Output the [x, y] coordinate of the center of the cell containing the given text.  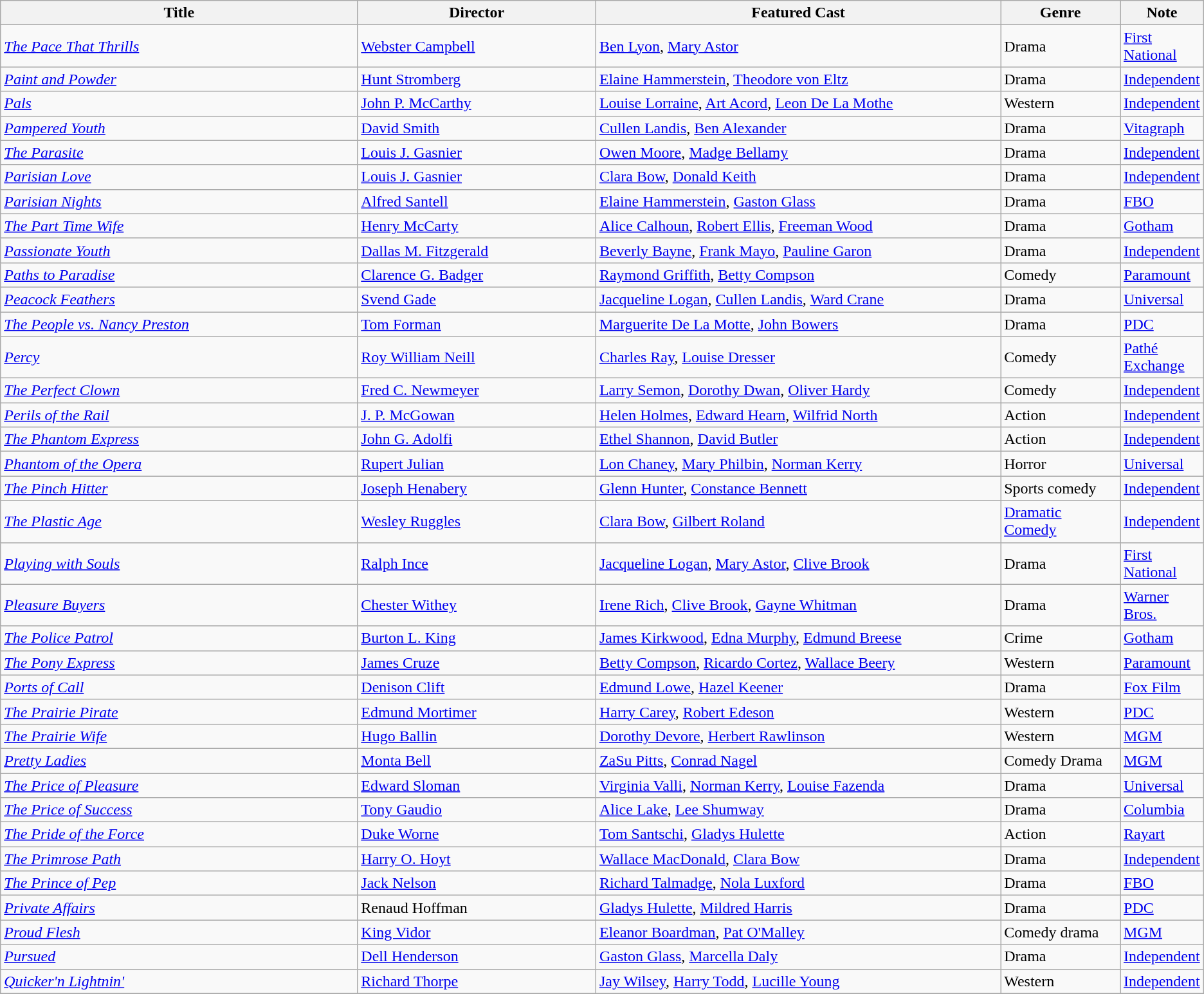
The Prairie Pirate [179, 712]
Jacqueline Logan, Cullen Landis, Ward Crane [798, 299]
Edmund Lowe, Hazel Keener [798, 687]
Ethel Shannon, David Butler [798, 439]
Proud Flesh [179, 932]
Parisian Nights [179, 201]
The Phantom Express [179, 439]
Roy William Neill [477, 358]
Playing with Souls [179, 564]
Pursued [179, 957]
Alice Calhoun, Robert Ellis, Freeman Wood [798, 226]
Fox Film [1162, 687]
Hugo Ballin [477, 736]
Tom Forman [477, 324]
Marguerite De La Motte, John Bowers [798, 324]
Paint and Powder [179, 79]
Louise Lorraine, Art Acord, Leon De La Mothe [798, 104]
Beverly Bayne, Frank Mayo, Pauline Garon [798, 250]
Clara Bow, Gilbert Roland [798, 521]
Rupert Julian [477, 464]
The Pinch Hitter [179, 488]
Denison Clift [477, 687]
Private Affairs [179, 908]
Dallas M. Fitzgerald [477, 250]
Tony Gaudio [477, 810]
Peacock Feathers [179, 299]
Lon Chaney, Mary Philbin, Norman Kerry [798, 464]
Svend Gade [477, 299]
The Prince of Pep [179, 883]
James Cruze [477, 663]
Jack Nelson [477, 883]
Hunt Stromberg [477, 79]
Gladys Hulette, Mildred Harris [798, 908]
The Parasite [179, 152]
Fred C. Newmeyer [477, 391]
Crime [1061, 638]
Jacqueline Logan, Mary Astor, Clive Brook [798, 564]
Gaston Glass, Marcella Daly [798, 957]
Ben Lyon, Mary Astor [798, 46]
J. P. McGowan [477, 415]
Betty Compson, Ricardo Cortez, Wallace Beery [798, 663]
The People vs. Nancy Preston [179, 324]
Phantom of the Opera [179, 464]
The Pride of the Force [179, 834]
Virginia Valli, Norman Kerry, Louise Fazenda [798, 786]
Richard Talmadge, Nola Luxford [798, 883]
Pampered Youth [179, 128]
Pals [179, 104]
Alice Lake, Lee Shumway [798, 810]
Eleanor Boardman, Pat O'Malley [798, 932]
The Pony Express [179, 663]
Horror [1061, 464]
King Vidor [477, 932]
Henry McCarty [477, 226]
The Primrose Path [179, 859]
Parisian Love [179, 177]
Sports comedy [1061, 488]
John P. McCarthy [477, 104]
Clara Bow, Donald Keith [798, 177]
Pleasure Buyers [179, 605]
Note [1162, 13]
The Part Time Wife [179, 226]
Charles Ray, Louise Dresser [798, 358]
Harry Carey, Robert Edeson [798, 712]
The Plastic Age [179, 521]
Director [477, 13]
Dorothy Devore, Herbert Rawlinson [798, 736]
Percy [179, 358]
John G. Adolfi [477, 439]
The Prairie Wife [179, 736]
The Price of Success [179, 810]
Wesley Ruggles [477, 521]
Irene Rich, Clive Brook, Gayne Whitman [798, 605]
The Police Patrol [179, 638]
Featured Cast [798, 13]
Duke Worne [477, 834]
The Pace That Thrills [179, 46]
Comedy drama [1061, 932]
Columbia [1162, 810]
Owen Moore, Madge Bellamy [798, 152]
James Kirkwood, Edna Murphy, Edmund Breese [798, 638]
Elaine Hammerstein, Gaston Glass [798, 201]
Glenn Hunter, Constance Bennett [798, 488]
Dell Henderson [477, 957]
Wallace MacDonald, Clara Bow [798, 859]
Paths to Paradise [179, 275]
Vitagraph [1162, 128]
Renaud Hoffman [477, 908]
The Price of Pleasure [179, 786]
Chester Withey [477, 605]
Edmund Mortimer [477, 712]
Richard Thorpe [477, 981]
Genre [1061, 13]
Alfred Santell [477, 201]
Jay Wilsey, Harry Todd, Lucille Young [798, 981]
Ports of Call [179, 687]
Rayart [1162, 834]
ZaSu Pitts, Conrad Nagel [798, 760]
Pathé Exchange [1162, 358]
Webster Campbell [477, 46]
Elaine Hammerstein, Theodore von Eltz [798, 79]
Dramatic Comedy [1061, 521]
Cullen Landis, Ben Alexander [798, 128]
Burton L. King [477, 638]
Edward Sloman [477, 786]
Title [179, 13]
The Perfect Clown [179, 391]
Ralph Ince [477, 564]
Quicker'n Lightnin' [179, 981]
Larry Semon, Dorothy Dwan, Oliver Hardy [798, 391]
David Smith [477, 128]
Perils of the Rail [179, 415]
Clarence G. Badger [477, 275]
Tom Santschi, Gladys Hulette [798, 834]
Pretty Ladies [179, 760]
Comedy Drama [1061, 760]
Monta Bell [477, 760]
Helen Holmes, Edward Hearn, Wilfrid North [798, 415]
Joseph Henabery [477, 488]
Warner Bros. [1162, 605]
Passionate Youth [179, 250]
Harry O. Hoyt [477, 859]
Raymond Griffith, Betty Compson [798, 275]
